Determine the (x, y) coordinate at the center of the cell enclosing the given text.  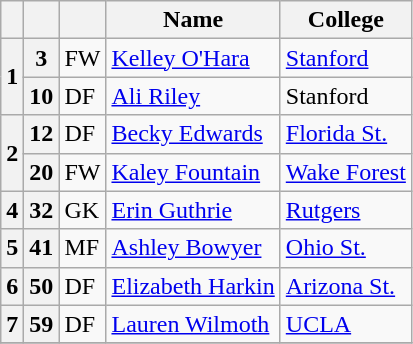
12 (42, 134)
59 (42, 324)
Becky Edwards (193, 134)
Rutgers (346, 210)
Ali Riley (193, 96)
50 (42, 286)
Lauren Wilmoth (193, 324)
Erin Guthrie (193, 210)
Florida St. (346, 134)
Kaley Fountain (193, 172)
Ashley Bowyer (193, 248)
5 (12, 248)
College (346, 20)
Kelley O'Hara (193, 58)
Arizona St. (346, 286)
20 (42, 172)
3 (42, 58)
2 (12, 153)
1 (12, 77)
UCLA (346, 324)
32 (42, 210)
10 (42, 96)
41 (42, 248)
Elizabeth Harkin (193, 286)
4 (12, 210)
Ohio St. (346, 248)
MF (82, 248)
6 (12, 286)
Name (193, 20)
GK (82, 210)
Wake Forest (346, 172)
7 (12, 324)
